Pinpoint the cell where the given text exists, returning its [X, Y] midpoint coordinate. 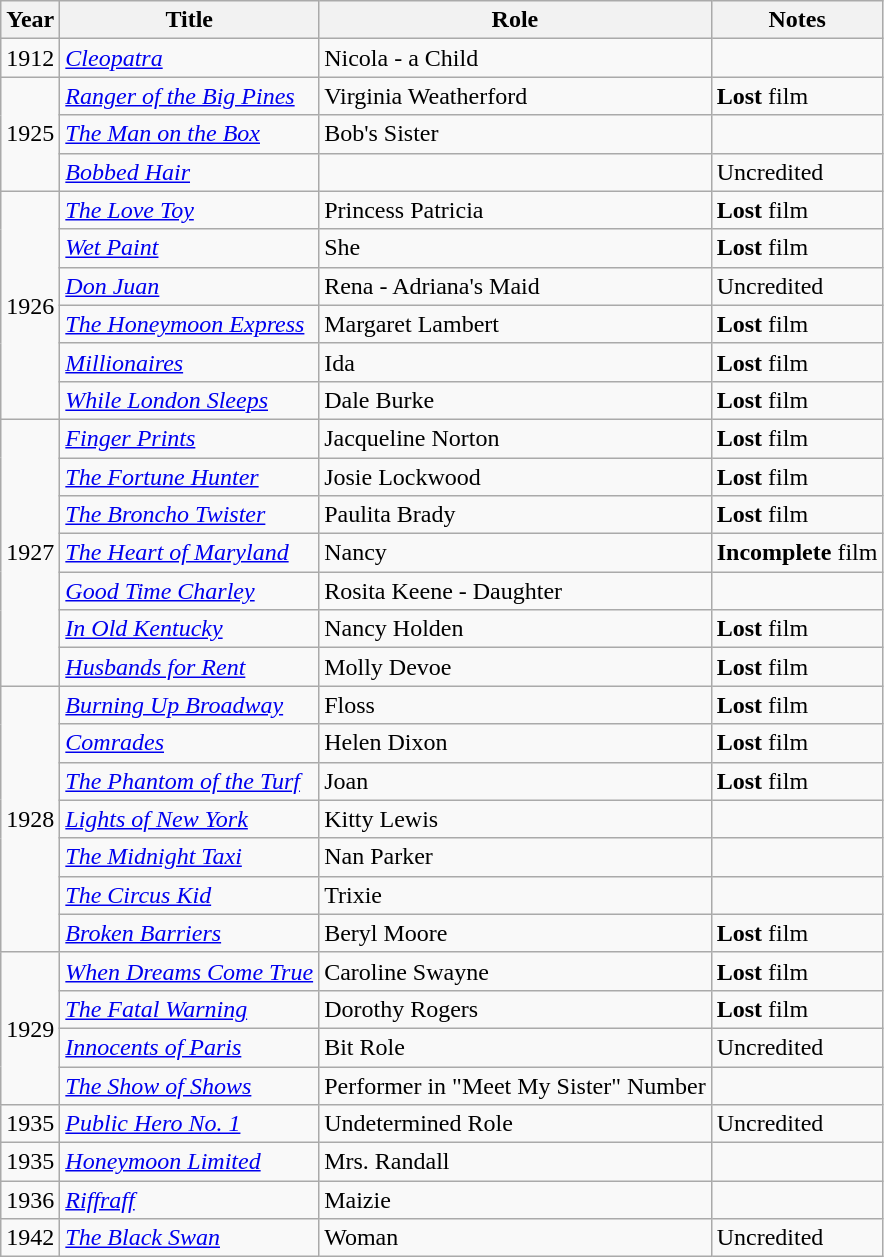
The Heart of Maryland [190, 553]
Maizie [516, 1200]
Notes [797, 20]
Undetermined Role [516, 1124]
Princess Patricia [516, 210]
Josie Lockwood [516, 477]
Paulita Brady [516, 515]
The Fatal Warning [190, 1009]
1927 [30, 552]
1942 [30, 1238]
Rena - Adriana's Maid [516, 286]
Honeymoon Limited [190, 1162]
Margaret Lambert [516, 324]
Nicola - a Child [516, 58]
Bob's Sister [516, 134]
Don Juan [190, 286]
Finger Prints [190, 438]
She [516, 248]
The Fortune Hunter [190, 477]
Rosita Keene - Daughter [516, 591]
Good Time Charley [190, 591]
Innocents of Paris [190, 1047]
Nan Parker [516, 857]
1925 [30, 134]
1936 [30, 1200]
1929 [30, 1028]
Role [516, 20]
1912 [30, 58]
Millionaires [190, 362]
Husbands for Rent [190, 667]
The Phantom of the Turf [190, 781]
While London Sleeps [190, 400]
Beryl Moore [516, 933]
Floss [516, 705]
Performer in "Meet My Sister" Number [516, 1085]
Comrades [190, 743]
Kitty Lewis [516, 819]
The Black Swan [190, 1238]
Nancy [516, 553]
1926 [30, 305]
The Circus Kid [190, 895]
Burning Up Broadway [190, 705]
Cleopatra [190, 58]
Public Hero No. 1 [190, 1124]
Woman [516, 1238]
The Honeymoon Express [190, 324]
Mrs. Randall [516, 1162]
Incomplete film [797, 553]
The Man on the Box [190, 134]
Nancy Holden [516, 629]
The Love Toy [190, 210]
Dale Burke [516, 400]
Joan [516, 781]
Wet Paint [190, 248]
The Show of Shows [190, 1085]
The Midnight Taxi [190, 857]
Lights of New York [190, 819]
The Broncho Twister [190, 515]
Dorothy Rogers [516, 1009]
Riffraff [190, 1200]
1928 [30, 819]
Title [190, 20]
When Dreams Come True [190, 971]
In Old Kentucky [190, 629]
Caroline Swayne [516, 971]
Bobbed Hair [190, 172]
Helen Dixon [516, 743]
Ida [516, 362]
Bit Role [516, 1047]
Trixie [516, 895]
Ranger of the Big Pines [190, 96]
Year [30, 20]
Molly Devoe [516, 667]
Jacqueline Norton [516, 438]
Broken Barriers [190, 933]
Virginia Weatherford [516, 96]
